From the cell containing the given text, extract its center point as [X, Y] coordinate. 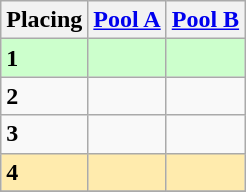
4 [44, 172]
Placing [44, 20]
1 [44, 58]
2 [44, 96]
3 [44, 134]
Pool A [127, 20]
Pool B [205, 20]
